Pinpoint the cell where the given text exists, returning its (X, Y) midpoint coordinate. 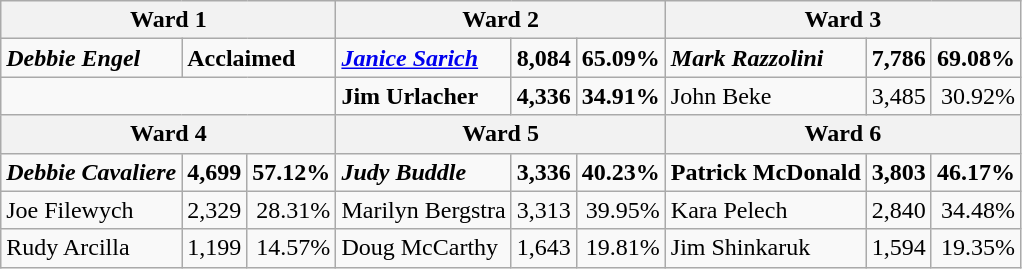
Debbie Engel (92, 58)
Ward 2 (500, 20)
34.91% (620, 96)
57.12% (292, 172)
1,594 (898, 248)
Marilyn Bergstra (424, 210)
65.09% (620, 58)
Ward 3 (842, 20)
Joe Filewych (92, 210)
Patrick McDonald (766, 172)
3,485 (898, 96)
1,199 (214, 248)
Janice Sarich (424, 58)
4,336 (544, 96)
30.92% (976, 96)
2,840 (898, 210)
40.23% (620, 172)
1,643 (544, 248)
3,336 (544, 172)
19.81% (620, 248)
3,313 (544, 210)
34.48% (976, 210)
39.95% (620, 210)
69.08% (976, 58)
Ward 6 (842, 134)
Doug McCarthy (424, 248)
46.17% (976, 172)
Jim Urlacher (424, 96)
19.35% (976, 248)
7,786 (898, 58)
Judy Buddle (424, 172)
8,084 (544, 58)
Debbie Cavaliere (92, 172)
Mark Razzolini (766, 58)
Ward 5 (500, 134)
14.57% (292, 248)
John Beke (766, 96)
28.31% (292, 210)
2,329 (214, 210)
Acclaimed (259, 58)
Ward 1 (168, 20)
Rudy Arcilla (92, 248)
4,699 (214, 172)
Ward 4 (168, 134)
Jim Shinkaruk (766, 248)
3,803 (898, 172)
Kara Pelech (766, 210)
